Extract the [X, Y] coordinate from the center of the cell holding the provided text.  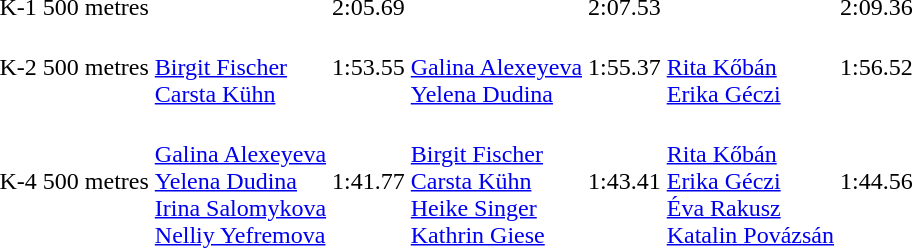
Galina AlexeyevaYelena Dudina [496, 67]
1:55.37 [625, 67]
Birgit FischerCarsta Kühn [240, 67]
Rita KőbánErika Géczi [750, 67]
1:53.55 [369, 67]
